Search for the cell housing the specified text and yield its [x, y] center coordinate. 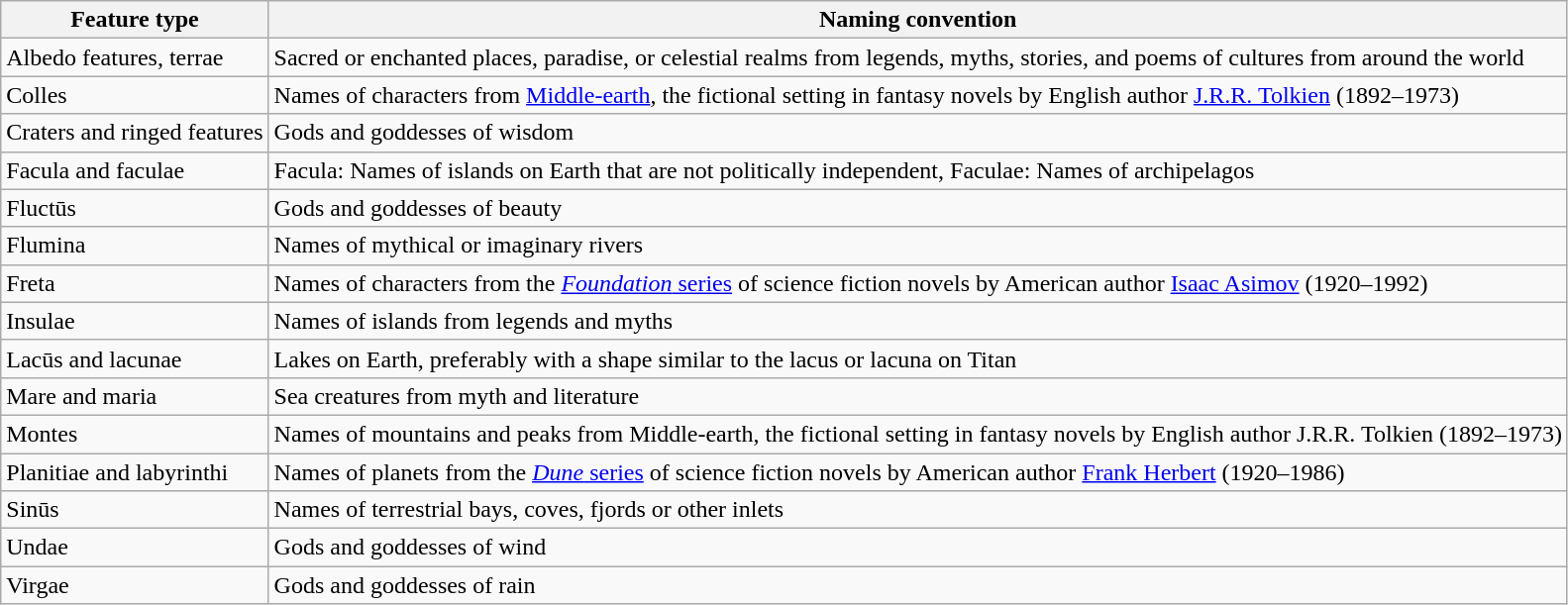
Names of terrestrial bays, coves, fjords or other inlets [917, 510]
Facula and faculae [135, 170]
Craters and ringed features [135, 133]
Sacred or enchanted places, paradise, or celestial realms from legends, myths, stories, and poems of cultures from around the world [917, 57]
Insulae [135, 321]
Virgae [135, 585]
Fluctūs [135, 208]
Albedo features, terrae [135, 57]
Names of characters from the Foundation series of science fiction novels by American author Isaac Asimov (1920–1992) [917, 283]
Gods and goddesses of rain [917, 585]
Flumina [135, 246]
Names of mythical or imaginary rivers [917, 246]
Colles [135, 95]
Gods and goddesses of wisdom [917, 133]
Freta [135, 283]
Gods and goddesses of beauty [917, 208]
Naming convention [917, 20]
Undae [135, 548]
Names of islands from legends and myths [917, 321]
Montes [135, 434]
Lakes on Earth, preferably with a shape similar to the lacus or lacuna on Titan [917, 358]
Planitiae and labyrinthi [135, 472]
Sinūs [135, 510]
Mare and maria [135, 396]
Facula: Names of islands on Earth that are not politically independent, Faculae: Names of archipelagos [917, 170]
Names of characters from Middle-earth, the fictional setting in fantasy novels by English author J.R.R. Tolkien (1892–1973) [917, 95]
Sea creatures from myth and literature [917, 396]
Names of mountains and peaks from Middle-earth, the fictional setting in fantasy novels by English author J.R.R. Tolkien (1892–1973) [917, 434]
Names of planets from the Dune series of science fiction novels by American author Frank Herbert (1920–1986) [917, 472]
Gods and goddesses of wind [917, 548]
Lacūs and lacunae [135, 358]
Feature type [135, 20]
